Locate the cell with the specified text and output its (x, y) center coordinate. 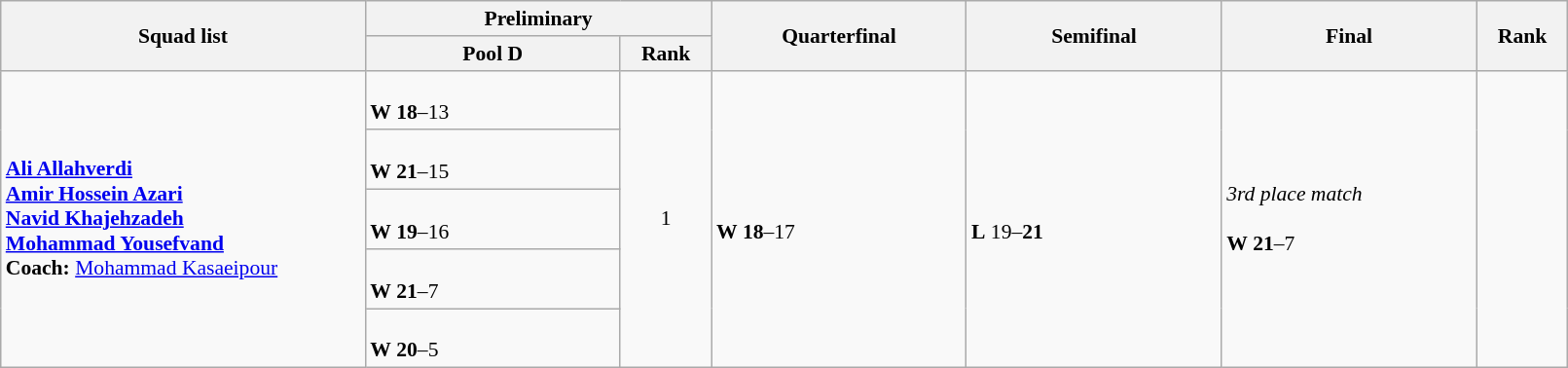
3rd place matchW 21–7 (1349, 219)
Final (1349, 35)
1 (666, 219)
Squad list (183, 35)
W 20–5 (492, 339)
W 18–13 (492, 99)
Preliminary (538, 18)
Quarterfinal (839, 35)
W 21–15 (492, 160)
Ali AllahverdiAmir Hossein AzariNavid KhajehzadehMohammad Yousefvand Coach: Mohammad Kasaeipour (183, 219)
L 19–21 (1094, 219)
W 18–17 (839, 219)
Semifinal (1094, 35)
Pool D (492, 54)
W 21–7 (492, 278)
W 19–16 (492, 220)
